Return (X, Y) of the center of cell containing provided text 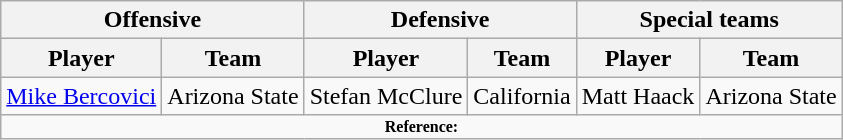
Stefan McClure (386, 96)
Defensive (440, 20)
Offensive (152, 20)
California (522, 96)
Special teams (709, 20)
Matt Haack (638, 96)
Mike Bercovici (82, 96)
Reference: (422, 127)
